Extract the [X, Y] coordinate from the center of the cell holding the provided text.  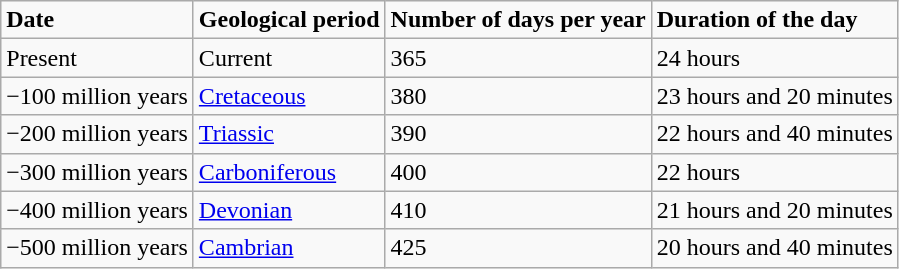
22 hours and 40 minutes [774, 134]
Cretaceous [289, 96]
425 [518, 248]
400 [518, 172]
22 hours [774, 172]
Cambrian [289, 248]
Number of days per year [518, 20]
Date [98, 20]
20 hours and 40 minutes [774, 248]
−300 million years [98, 172]
Present [98, 58]
Geological period [289, 20]
390 [518, 134]
21 hours and 20 minutes [774, 210]
24 hours [774, 58]
Carboniferous [289, 172]
−200 million years [98, 134]
Current [289, 58]
−100 million years [98, 96]
−500 million years [98, 248]
380 [518, 96]
Triassic [289, 134]
23 hours and 20 minutes [774, 96]
−400 million years [98, 210]
Devonian [289, 210]
Duration of the day [774, 20]
410 [518, 210]
365 [518, 58]
